Detect which cell encompasses the target text, then output its (x, y) center coordinate. 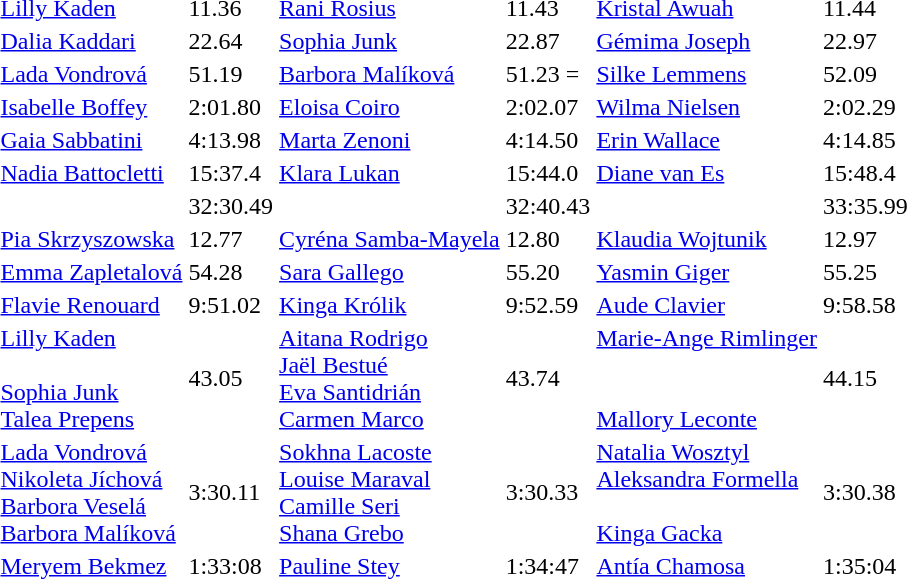
Silke Lemmens (707, 74)
Sokhna LacosteLouise MaravalCamille SeriShana Grebo (390, 492)
Klaudia Wojtunik (707, 239)
54.28 (231, 272)
Natalia WosztylAleksandra FormellaKinga Gacka (707, 492)
Klara Lukan (390, 173)
Marie-Ange RimlingerMallory Leconte (707, 378)
Wilma Nielsen (707, 107)
3:30.11 (231, 492)
Marta Zenoni (390, 140)
32:30.49 (231, 206)
4:13.98 (231, 140)
4:14.50 (548, 140)
Barbora Malíková (390, 74)
43.05 (231, 378)
9:52.59 (548, 305)
Diane van Es (707, 173)
Gémima Joseph (707, 41)
Aitana RodrigoJaël BestuéEva SantidriánCarmen Marco (390, 378)
32:40.43 (548, 206)
Sophia Junk (390, 41)
12.80 (548, 239)
Sara Gallego (390, 272)
Erin Wallace (707, 140)
55.20 (548, 272)
51.23 = (548, 74)
22.64 (231, 41)
51.19 (231, 74)
15:37.4 (231, 173)
2:01.80 (231, 107)
Kinga Królik (390, 305)
15:44.0 (548, 173)
9:51.02 (231, 305)
3:30.33 (548, 492)
2:02.07 (548, 107)
43.74 (548, 378)
22.87 (548, 41)
Yasmin Giger (707, 272)
Cyréna Samba-Mayela (390, 239)
12.77 (231, 239)
Eloisa Coiro (390, 107)
Aude Clavier (707, 305)
